Provide the [X, Y] coordinate of the cell's center where the given text is located.  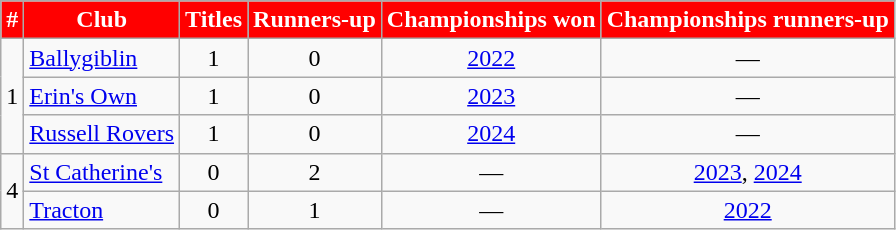
2023 [491, 96]
Ballygiblin [102, 58]
Russell Rovers [102, 134]
St Catherine's [102, 172]
4 [12, 191]
Titles [214, 20]
Championships runners-up [748, 20]
2023, 2024 [748, 172]
2 [315, 172]
Runners-up [315, 20]
Club [102, 20]
Championships won [491, 20]
2024 [491, 134]
Erin's Own [102, 96]
# [12, 20]
Tracton [102, 210]
